Extract the [x, y] coordinate from the center of the cell holding the provided text.  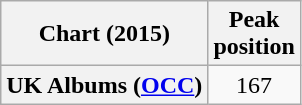
Peakposition [254, 34]
167 [254, 85]
Chart (2015) [104, 34]
UK Albums (OCC) [104, 85]
